Provide the (X, Y) coordinate of the cell's center where the given text is located.  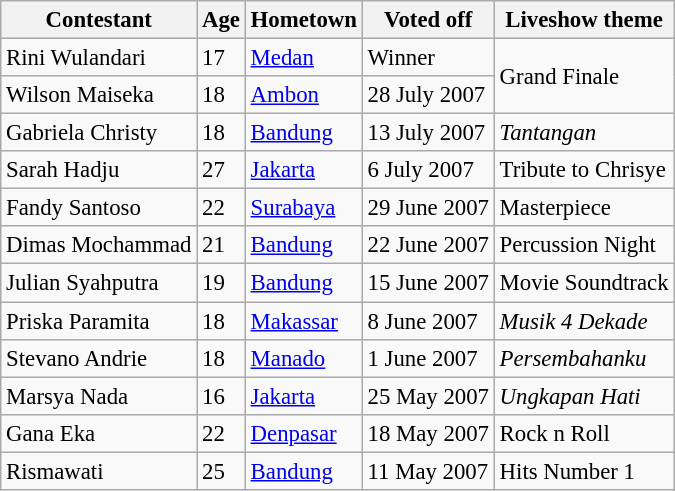
13 July 2007 (428, 133)
15 June 2007 (428, 283)
Age (222, 20)
1 June 2007 (428, 358)
Priska Paramita (99, 321)
29 June 2007 (428, 208)
Contestant (99, 20)
22 June 2007 (428, 245)
Liveshow theme (584, 20)
16 (222, 396)
Tantangan (584, 133)
Wilson Maiseka (99, 95)
Makassar (304, 321)
Musik 4 Dekade (584, 321)
Ungkapan Hati (584, 396)
8 June 2007 (428, 321)
Masterpiece (584, 208)
Gabriela Christy (99, 133)
25 May 2007 (428, 396)
Ambon (304, 95)
19 (222, 283)
Movie Soundtrack (584, 283)
Julian Syahputra (99, 283)
Sarah Hadju (99, 170)
Marsya Nada (99, 396)
18 May 2007 (428, 433)
Hometown (304, 20)
Surabaya (304, 208)
21 (222, 245)
Tribute to Chrisye (584, 170)
Gana Eka (99, 433)
25 (222, 471)
Manado (304, 358)
Stevano Andrie (99, 358)
Persembahanku (584, 358)
27 (222, 170)
Medan (304, 58)
Voted off (428, 20)
17 (222, 58)
Hits Number 1 (584, 471)
Winner (428, 58)
Dimas Mochammad (99, 245)
Rismawati (99, 471)
Rini Wulandari (99, 58)
Grand Finale (584, 76)
Denpasar (304, 433)
6 July 2007 (428, 170)
28 July 2007 (428, 95)
Fandy Santoso (99, 208)
Percussion Night (584, 245)
Rock n Roll (584, 433)
11 May 2007 (428, 471)
